Locate the cell with the specified text and output its (X, Y) center coordinate. 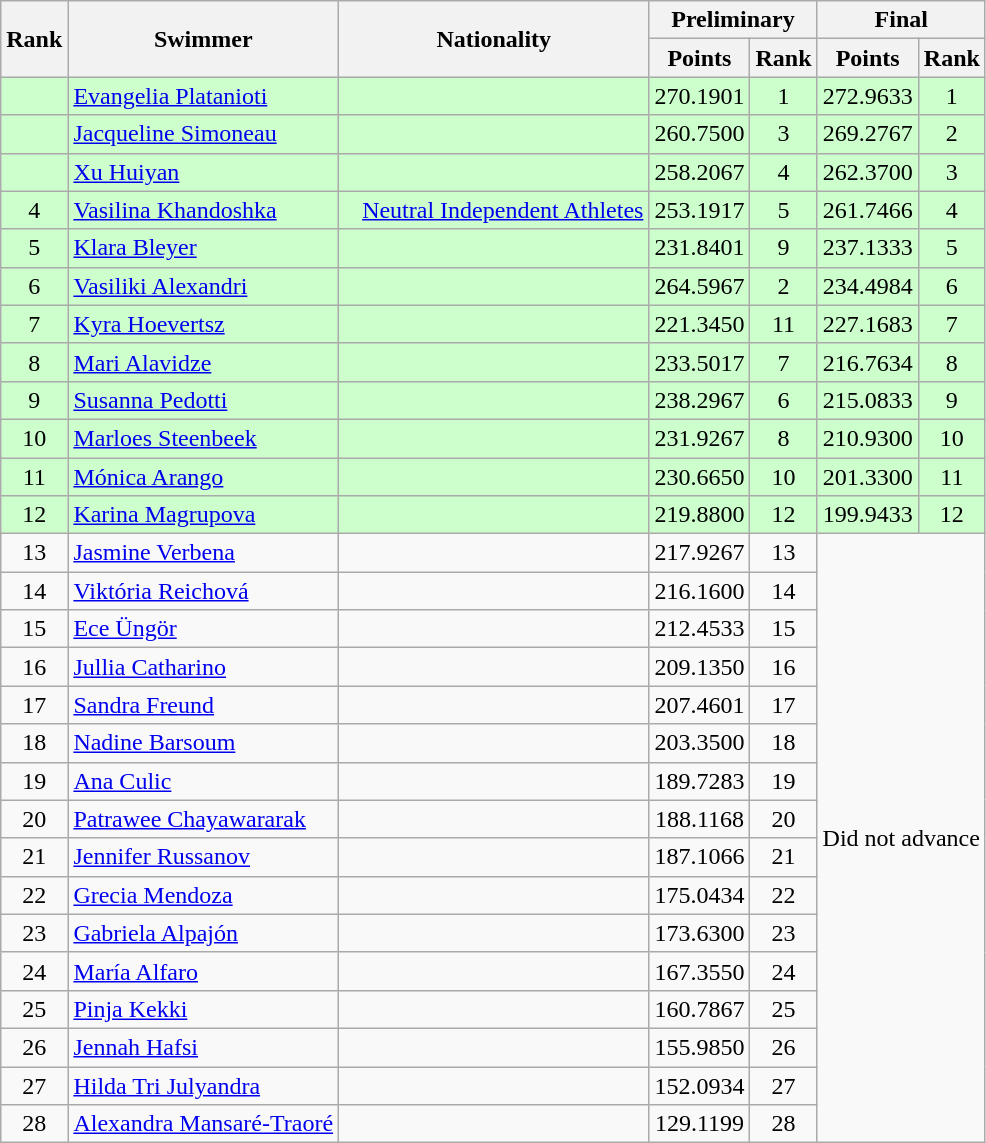
Preliminary (733, 20)
Jullia Catharino (204, 667)
Evangelia Platanioti (204, 96)
231.8401 (700, 248)
173.6300 (700, 933)
Neutral Independent Athletes (494, 210)
Final (901, 20)
215.0833 (868, 400)
216.1600 (700, 591)
Klara Bleyer (204, 248)
Marloes Steenbeek (204, 438)
160.7867 (700, 1009)
Jacqueline Simoneau (204, 134)
Did not advance (901, 838)
207.4601 (700, 705)
221.3450 (700, 324)
Ece Üngör (204, 629)
Vasiliki Alexandri (204, 286)
234.4984 (868, 286)
Patrawee Chayawararak (204, 819)
Mónica Arango (204, 477)
201.3300 (868, 477)
Grecia Mendoza (204, 895)
Nationality (494, 39)
Xu Huiyan (204, 172)
230.6650 (700, 477)
272.9633 (868, 96)
Viktória Reichová (204, 591)
Swimmer (204, 39)
María Alfaro (204, 971)
Nadine Barsoum (204, 743)
189.7283 (700, 781)
231.9267 (700, 438)
Karina Magrupova (204, 515)
238.2967 (700, 400)
129.1199 (700, 1124)
152.0934 (700, 1085)
Kyra Hoevertsz (204, 324)
Ana Culic (204, 781)
175.0434 (700, 895)
216.7634 (868, 362)
155.9850 (700, 1047)
Mari Alavidze (204, 362)
253.1917 (700, 210)
264.5967 (700, 286)
Jasmine Verbena (204, 553)
270.1901 (700, 96)
Pinja Kekki (204, 1009)
203.3500 (700, 743)
217.9267 (700, 553)
Gabriela Alpajón (204, 933)
199.9433 (868, 515)
Vasilina Khandoshka (204, 210)
269.2767 (868, 134)
237.1333 (868, 248)
227.1683 (868, 324)
Sandra Freund (204, 705)
258.2067 (700, 172)
Susanna Pedotti (204, 400)
209.1350 (700, 667)
210.9300 (868, 438)
260.7500 (700, 134)
188.1168 (700, 819)
Alexandra Mansaré-Traoré (204, 1124)
167.3550 (700, 971)
219.8800 (700, 515)
262.3700 (868, 172)
261.7466 (868, 210)
233.5017 (700, 362)
Jennifer Russanov (204, 857)
Hilda Tri Julyandra (204, 1085)
212.4533 (700, 629)
187.1066 (700, 857)
Jennah Hafsi (204, 1047)
